Scan for the cell matching the given text and deliver its (x, y) coordinate at center. 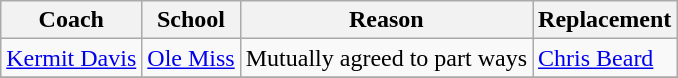
Kermit Davis (72, 58)
Ole Miss (191, 58)
Chris Beard (605, 58)
Mutually agreed to part ways (386, 58)
Replacement (605, 20)
Coach (72, 20)
School (191, 20)
Reason (386, 20)
